For the text-containing cell, return its midpoint in [X, Y] coordinate format. 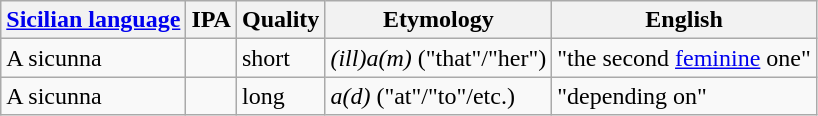
(ill)a(m) ("that"/"her") [438, 58]
Sicilian language [94, 20]
Etymology [438, 20]
English [684, 20]
long [280, 96]
"the second feminine one" [684, 58]
Quality [280, 20]
short [280, 58]
"depending on" [684, 96]
a(d) ("at"/"to"/etc.) [438, 96]
IPA [212, 20]
